Pinpoint the cell where the given text exists, returning its (X, Y) midpoint coordinate. 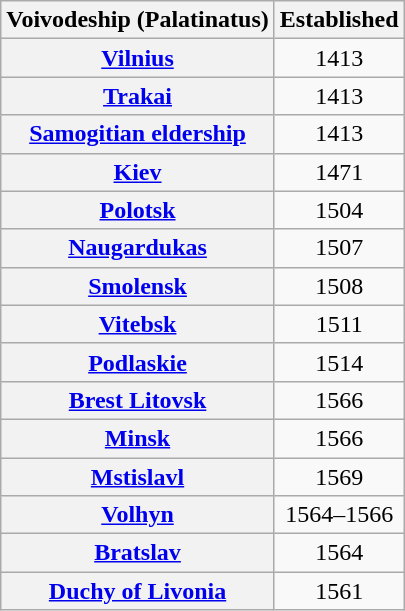
1504 (339, 210)
Brest Litovsk (138, 400)
1508 (339, 286)
Kiev (138, 172)
1564 (339, 553)
1561 (339, 591)
Duchy of Livonia (138, 591)
Polotsk (138, 210)
Bratslav (138, 553)
Volhyn (138, 515)
1564–1566 (339, 515)
Podlaskie (138, 362)
1507 (339, 248)
Smolensk (138, 286)
Mstislavl (138, 477)
Established (339, 20)
Vilnius (138, 58)
1511 (339, 324)
1471 (339, 172)
Naugardukas (138, 248)
Vitebsk (138, 324)
Samogitian eldership (138, 134)
Voivodeship (Palatinatus) (138, 20)
Minsk (138, 438)
1569 (339, 477)
Trakai (138, 96)
1514 (339, 362)
